Capture the cell that displays the provided text and extract its [x, y] central coordinate. 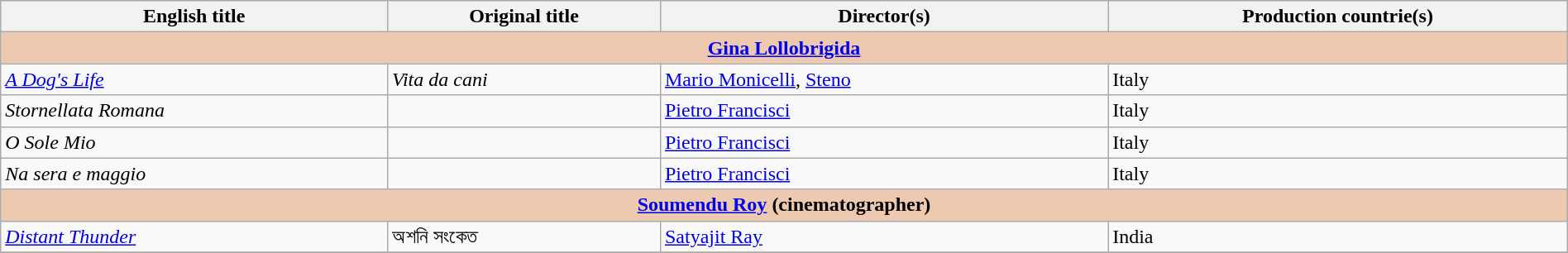
Vita da cani [523, 79]
Mario Monicelli, Steno [883, 79]
অশনি সংকেত [523, 236]
Production countrie(s) [1338, 17]
Original title [523, 17]
Soumendu Roy (cinematographer) [784, 205]
Na sera e maggio [194, 174]
English title [194, 17]
Distant Thunder [194, 236]
Satyajit Ray [883, 236]
A Dog's Life [194, 79]
O Sole Mio [194, 142]
Director(s) [883, 17]
Gina Lollobrigida [784, 48]
Stornellata Romana [194, 111]
India [1338, 236]
